Identify which cell holds the provided text, then report its (X, Y) central coordinate. 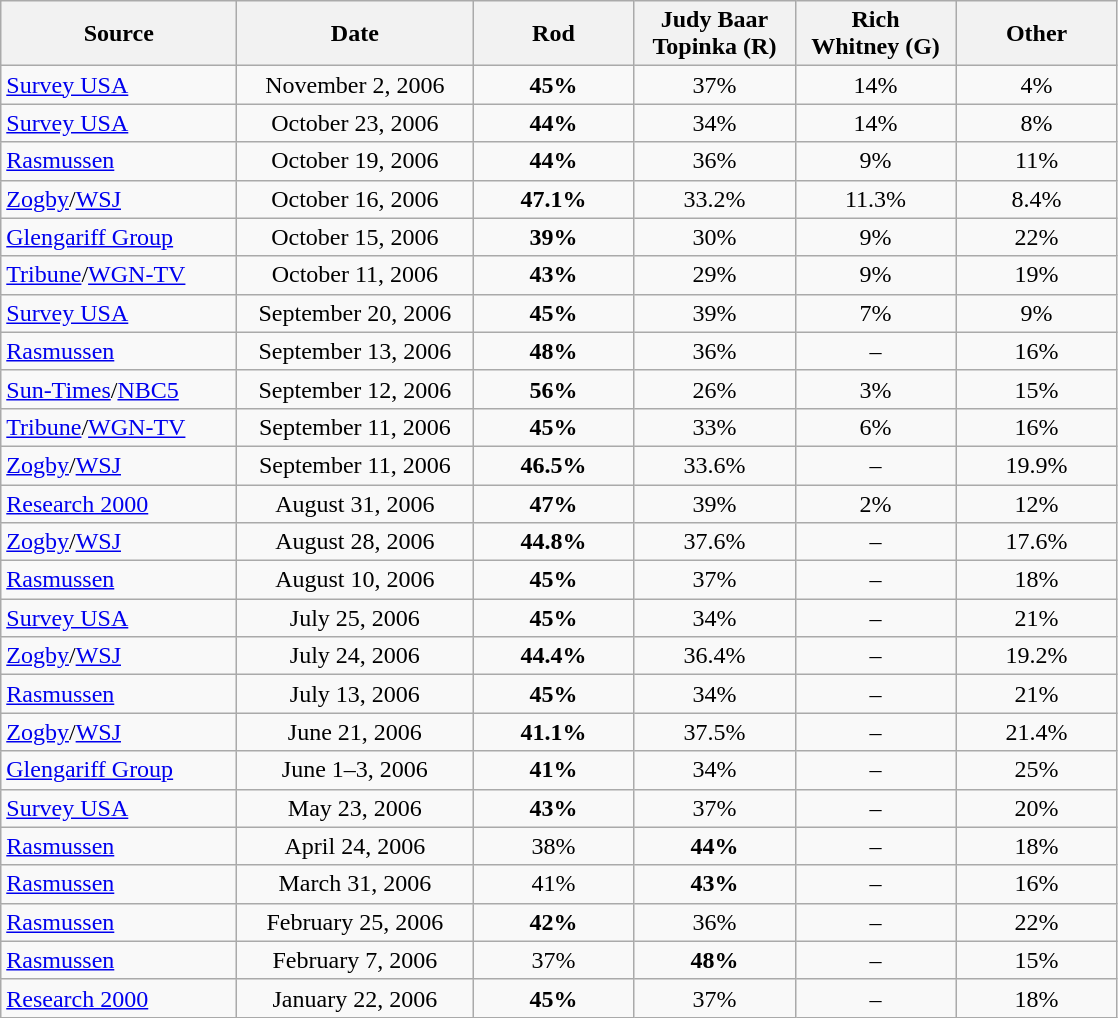
October 23, 2006 (355, 123)
June 1–3, 2006 (355, 770)
October 19, 2006 (355, 161)
38% (554, 846)
56% (554, 389)
19% (1036, 275)
47% (554, 503)
3% (876, 389)
30% (714, 237)
February 25, 2006 (355, 922)
36.4% (714, 656)
October 11, 2006 (355, 275)
20% (1036, 808)
September 13, 2006 (355, 351)
33.2% (714, 199)
21.4% (1036, 732)
26% (714, 389)
8.4% (1036, 199)
June 21, 2006 (355, 732)
33% (714, 427)
Judy BaarTopinka (R) (714, 34)
May 23, 2006 (355, 808)
August 28, 2006 (355, 542)
August 31, 2006 (355, 503)
33.6% (714, 465)
Source (119, 34)
6% (876, 427)
46.5% (554, 465)
29% (714, 275)
September 20, 2006 (355, 313)
41.1% (554, 732)
4% (1036, 85)
November 2, 2006 (355, 85)
8% (1036, 123)
25% (1036, 770)
7% (876, 313)
Sun-Times/NBC5 (119, 389)
February 7, 2006 (355, 960)
Date (355, 34)
42% (554, 922)
July 25, 2006 (355, 618)
July 24, 2006 (355, 656)
19.2% (1036, 656)
19.9% (1036, 465)
11.3% (876, 199)
44.8% (554, 542)
September 12, 2006 (355, 389)
17.6% (1036, 542)
44.4% (554, 656)
October 15, 2006 (355, 237)
11% (1036, 161)
2% (876, 503)
April 24, 2006 (355, 846)
January 22, 2006 (355, 998)
August 10, 2006 (355, 580)
12% (1036, 503)
RichWhitney (G) (876, 34)
47.1% (554, 199)
March 31, 2006 (355, 884)
July 13, 2006 (355, 694)
37.5% (714, 732)
Rod (554, 34)
37.6% (714, 542)
Other (1036, 34)
October 16, 2006 (355, 199)
